Search for the cell housing the specified text and yield its [X, Y] center coordinate. 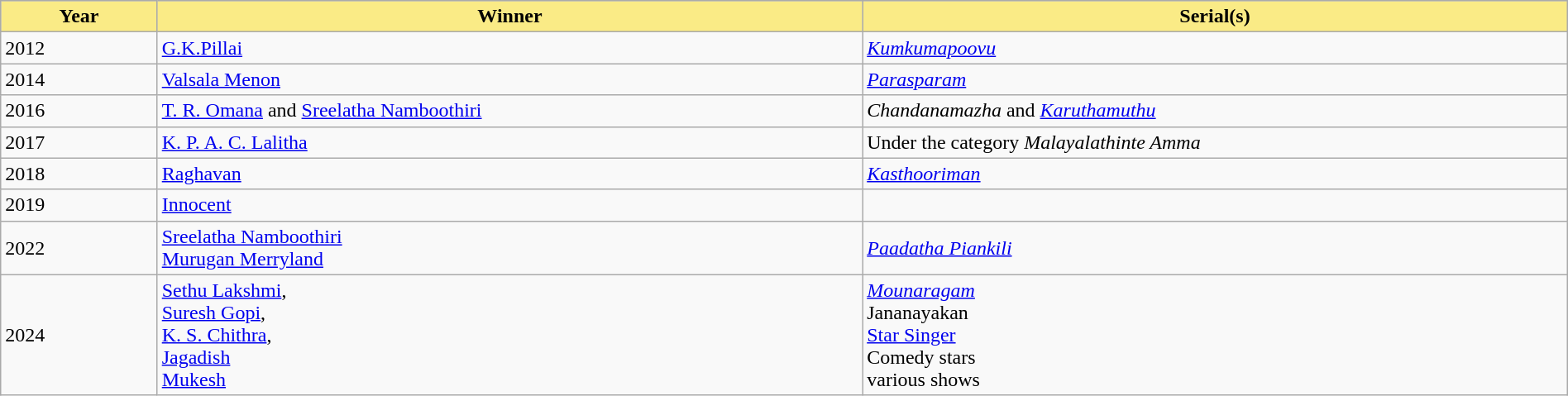
2024 [79, 335]
Sethu Lakshmi,Suresh Gopi,K. S. Chithra,JagadishMukesh [509, 335]
Innocent [509, 205]
Kasthooriman [1216, 174]
MounaragamJananayakanStar SingerComedy starsvarious shows [1216, 335]
K. P. A. C. Lalitha [509, 142]
2017 [79, 142]
Paadatha Piankili [1216, 248]
2018 [79, 174]
Under the category Malayalathinte Amma [1216, 142]
Kumkumapoovu [1216, 48]
G.K.Pillai [509, 48]
Serial(s) [1216, 17]
2012 [79, 48]
T. R. Omana and Sreelatha Namboothiri [509, 111]
2014 [79, 79]
Parasparam [1216, 79]
2022 [79, 248]
Sreelatha NamboothiriMurugan Merryland [509, 248]
Year [79, 17]
Valsala Menon [509, 79]
2016 [79, 111]
Chandanamazha and Karuthamuthu [1216, 111]
Raghavan [509, 174]
2019 [79, 205]
Winner [509, 17]
